Pinpoint the cell where the given text exists, returning its (X, Y) midpoint coordinate. 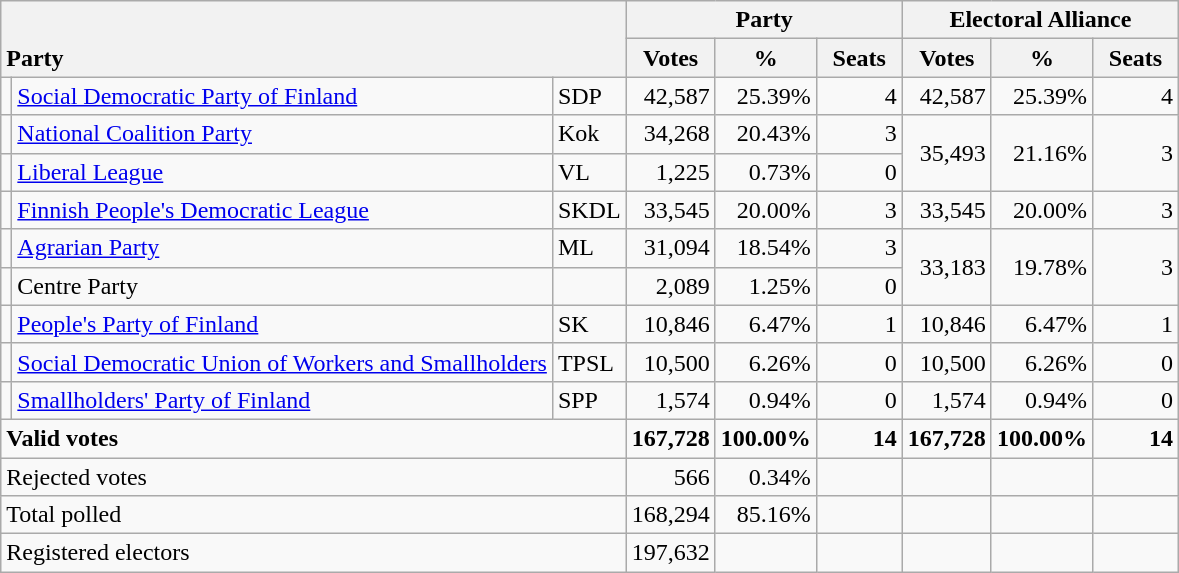
21.16% (1042, 153)
0.73% (766, 172)
SKDL (589, 210)
SK (589, 324)
People's Party of Finland (282, 324)
19.78% (1042, 267)
566 (670, 477)
SPP (589, 400)
SDP (589, 96)
Electoral Alliance (1040, 20)
Social Democratic Party of Finland (282, 96)
Valid votes (314, 438)
Smallholders' Party of Finland (282, 400)
35,493 (946, 153)
Agrarian Party (282, 248)
National Coalition Party (282, 134)
31,094 (670, 248)
Liberal League (282, 172)
33,183 (946, 267)
2,089 (670, 286)
Kok (589, 134)
Rejected votes (314, 477)
1.25% (766, 286)
20.43% (766, 134)
ML (589, 248)
0.34% (766, 477)
34,268 (670, 134)
Social Democratic Union of Workers and Smallholders (282, 362)
85.16% (766, 515)
TPSL (589, 362)
Finnish People's Democratic League (282, 210)
Total polled (314, 515)
18.54% (766, 248)
1,225 (670, 172)
Registered electors (314, 553)
168,294 (670, 515)
197,632 (670, 553)
VL (589, 172)
Centre Party (282, 286)
